Detect which cell encompasses the target text, then output its [X, Y] center coordinate. 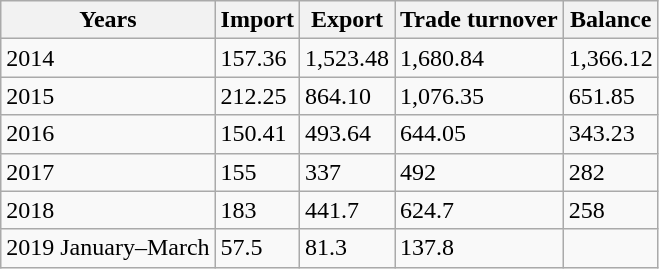
282 [610, 172]
337 [346, 172]
343.23 [610, 134]
441.7 [346, 210]
57.5 [257, 248]
651.85 [610, 96]
Balance [610, 20]
Export [346, 20]
Trade turnover [480, 20]
1,523.48 [346, 58]
864.10 [346, 96]
183 [257, 210]
258 [610, 210]
81.3 [346, 248]
1,366.12 [610, 58]
150.41 [257, 134]
624.7 [480, 210]
2015 [108, 96]
2014 [108, 58]
212.25 [257, 96]
493.64 [346, 134]
2019 January–March [108, 248]
492 [480, 172]
157.36 [257, 58]
Years [108, 20]
2018 [108, 210]
1,076.35 [480, 96]
Import [257, 20]
2016 [108, 134]
155 [257, 172]
2017 [108, 172]
137.8 [480, 248]
644.05 [480, 134]
1,680.84 [480, 58]
